Detect which cell encompasses the target text, then output its (x, y) center coordinate. 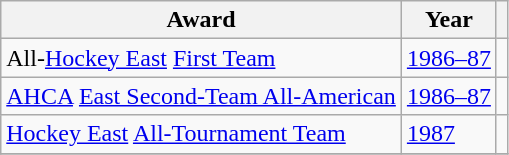
Hockey East All-Tournament Team (202, 134)
All-Hockey East First Team (202, 58)
Award (202, 20)
AHCA East Second-Team All-American (202, 96)
1987 (448, 134)
Year (448, 20)
